Output the (x, y) coordinate of the center of the cell containing the given text.  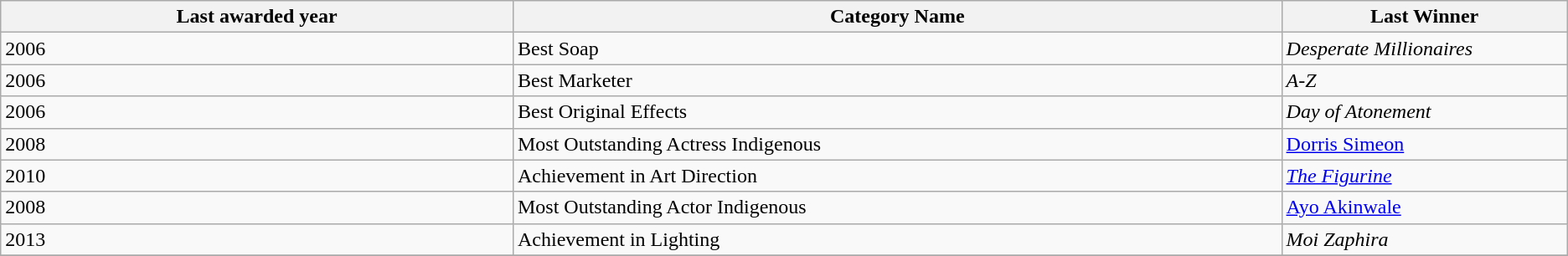
2013 (257, 239)
Desperate Millionaires (1424, 49)
Achievement in Lighting (897, 239)
A-Z (1424, 80)
Category Name (897, 17)
Most Outstanding Actress Indigenous (897, 144)
The Figurine (1424, 176)
Best Original Effects (897, 112)
Dorris Simeon (1424, 144)
Best Soap (897, 49)
Ayo Akinwale (1424, 207)
Moi Zaphira (1424, 239)
Day of Atonement (1424, 112)
Achievement in Art Direction (897, 176)
2010 (257, 176)
Last awarded year (257, 17)
Most Outstanding Actor Indigenous (897, 207)
Best Marketer (897, 80)
Last Winner (1424, 17)
